Locate the cell with the specified text and output its [X, Y] center coordinate. 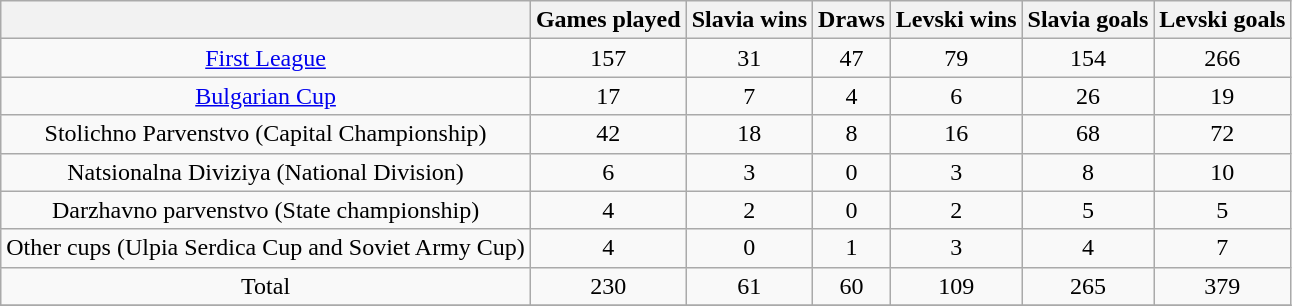
16 [956, 134]
Slavia wins [749, 20]
Stolichno Parvenstvo (Capital Championship) [266, 134]
61 [749, 286]
60 [852, 286]
266 [1222, 58]
First League [266, 58]
31 [749, 58]
379 [1222, 286]
Natsionalna Diviziya (National Division) [266, 172]
1 [852, 248]
Other cups (Ulpia Serdica Cup and Soviet Army Cup) [266, 248]
265 [1088, 286]
Bulgarian Cup [266, 96]
42 [608, 134]
10 [1222, 172]
47 [852, 58]
230 [608, 286]
Games played [608, 20]
Total [266, 286]
Slavia goals [1088, 20]
157 [608, 58]
Levski wins [956, 20]
Draws [852, 20]
68 [1088, 134]
Darzhavno parvenstvo (State championship) [266, 210]
Levski goals [1222, 20]
17 [608, 96]
26 [1088, 96]
72 [1222, 134]
18 [749, 134]
109 [956, 286]
154 [1088, 58]
19 [1222, 96]
79 [956, 58]
